Detect which cell encompasses the target text, then output its (x, y) center coordinate. 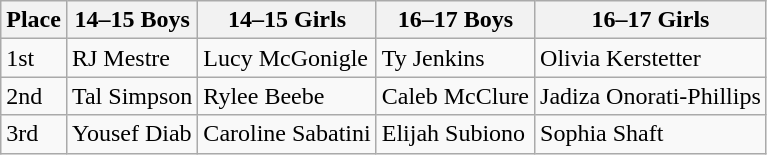
Olivia Kerstetter (651, 58)
16–17 Boys (455, 20)
Caleb McClure (455, 96)
14–15 Boys (132, 20)
3rd (34, 134)
Sophia Shaft (651, 134)
Jadiza Onorati-Phillips (651, 96)
16–17 Girls (651, 20)
2nd (34, 96)
Caroline Sabatini (287, 134)
Tal Simpson (132, 96)
Elijah Subiono (455, 134)
Lucy McGonigle (287, 58)
RJ Mestre (132, 58)
Ty Jenkins (455, 58)
14–15 Girls (287, 20)
Rylee Beebe (287, 96)
Yousef Diab (132, 134)
Place (34, 20)
1st (34, 58)
